Scan for the cell matching the given text and deliver its [X, Y] coordinate at center. 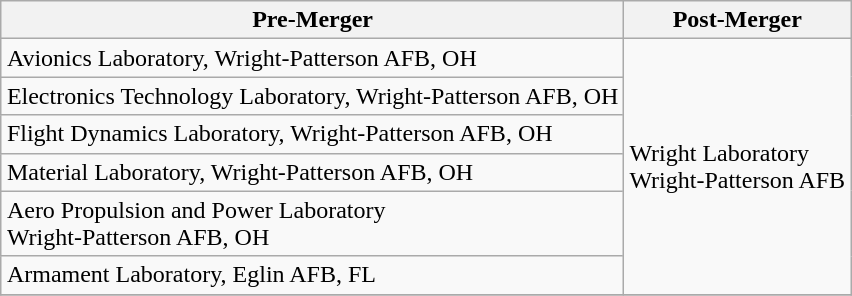
Wright LaboratoryWright-Patterson AFB [738, 166]
Material Laboratory, Wright-Patterson AFB, OH [312, 172]
Armament Laboratory, Eglin AFB, FL [312, 275]
Avionics Laboratory, Wright-Patterson AFB, OH [312, 58]
Post-Merger [738, 20]
Aero Propulsion and Power LaboratoryWright-Patterson AFB, OH [312, 224]
Electronics Technology Laboratory, Wright-Patterson AFB, OH [312, 96]
Flight Dynamics Laboratory, Wright-Patterson AFB, OH [312, 134]
Pre-Merger [312, 20]
